For the text-containing cell, return its midpoint in (X, Y) coordinate format. 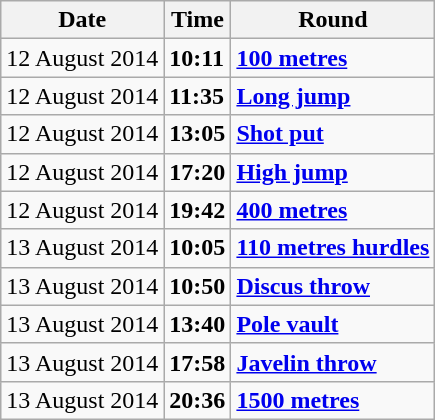
10:05 (198, 248)
10:50 (198, 286)
Javelin throw (333, 362)
1500 metres (333, 400)
Long jump (333, 96)
400 metres (333, 210)
10:11 (198, 58)
20:36 (198, 400)
13:05 (198, 134)
100 metres (333, 58)
11:35 (198, 96)
Date (82, 20)
17:20 (198, 172)
Round (333, 20)
Pole vault (333, 324)
Shot put (333, 134)
19:42 (198, 210)
High jump (333, 172)
13:40 (198, 324)
Time (198, 20)
17:58 (198, 362)
110 metres hurdles (333, 248)
Discus throw (333, 286)
